Determine the (x, y) coordinate at the center of the cell enclosing the given text.  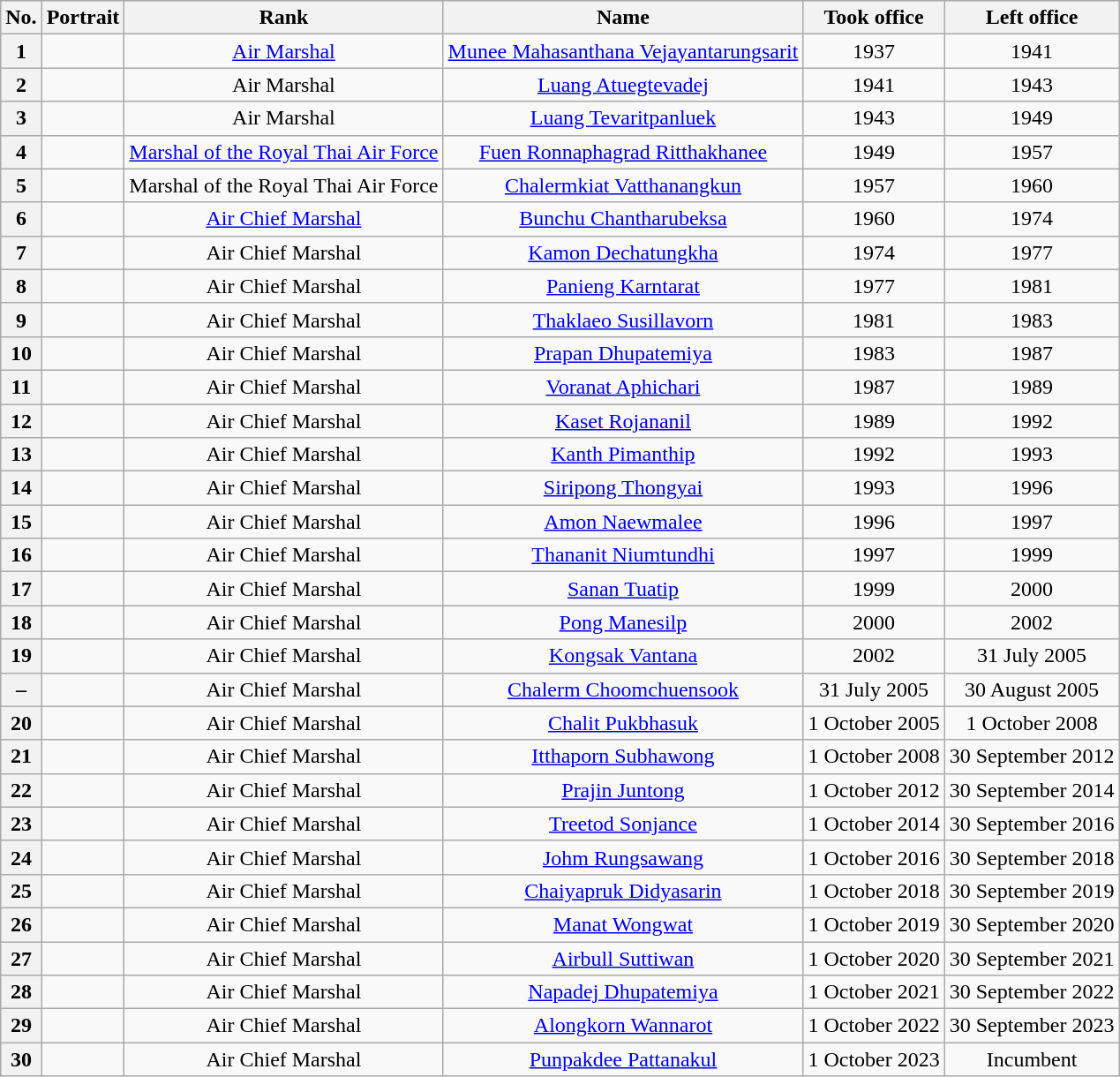
Chalit Pukbhasuk (623, 723)
Luang Tevaritpanluek (623, 118)
11 (21, 387)
13 (21, 455)
27 (21, 958)
Munee Mahasanthana Vejayantarungsarit (623, 51)
Took office (874, 18)
19 (21, 656)
Prajin Juntong (623, 790)
– (21, 689)
Chalermkiat Vatthanangkun (623, 185)
25 (21, 891)
Fuen Ronnaphagrad Ritthakhanee (623, 152)
Rank (284, 18)
Chalerm Choomchuensook (623, 689)
1 (21, 51)
24 (21, 857)
1 October 2016 (874, 857)
21 (21, 757)
Airbull Suttiwan (623, 958)
14 (21, 488)
30 September 2012 (1032, 757)
6 (21, 219)
30 August 2005 (1032, 689)
30 (21, 1059)
7 (21, 252)
12 (21, 421)
Manat Wongwat (623, 924)
Bunchu Chantharubeksa (623, 219)
Kongsak Vantana (623, 656)
Sanan Tuatip (623, 589)
Punpakdee Pattanakul (623, 1059)
Kamon Dechatungkha (623, 252)
Name (623, 18)
Panieng Karntarat (623, 286)
Johm Rungsawang (623, 857)
Thananit Niumtundhi (623, 555)
1 October 2005 (874, 723)
15 (21, 522)
10 (21, 353)
Luang Atuegtevadej (623, 85)
Siripong Thongyai (623, 488)
28 (21, 992)
Incumbent (1032, 1059)
30 September 2023 (1032, 1026)
Alongkorn Wannarot (623, 1026)
Left office (1032, 18)
30 September 2014 (1032, 790)
20 (21, 723)
8 (21, 286)
1 October 2022 (874, 1026)
1 October 2019 (874, 924)
18 (21, 622)
30 September 2021 (1032, 958)
30 September 2019 (1032, 891)
30 September 2020 (1032, 924)
4 (21, 152)
1 October 2014 (874, 824)
26 (21, 924)
Kaset Rojananil (623, 421)
1 October 2012 (874, 790)
Treetod Sonjance (623, 824)
Voranat Aphichari (623, 387)
16 (21, 555)
Kanth Pimanthip (623, 455)
Prapan Dhupatemiya (623, 353)
Itthaporn Subhawong (623, 757)
Amon Naewmalee (623, 522)
No. (21, 18)
Pong Manesilp (623, 622)
9 (21, 320)
29 (21, 1026)
23 (21, 824)
1 October 2020 (874, 958)
Chaiyapruk Didyasarin (623, 891)
1 October 2023 (874, 1059)
3 (21, 118)
30 September 2022 (1032, 992)
Thaklaeo Susillavorn (623, 320)
17 (21, 589)
22 (21, 790)
1937 (874, 51)
Portrait (83, 18)
2 (21, 85)
30 September 2018 (1032, 857)
1 October 2018 (874, 891)
Napadej Dhupatemiya (623, 992)
5 (21, 185)
1 October 2021 (874, 992)
30 September 2016 (1032, 824)
